Detect which cell encompasses the target text, then output its (X, Y) center coordinate. 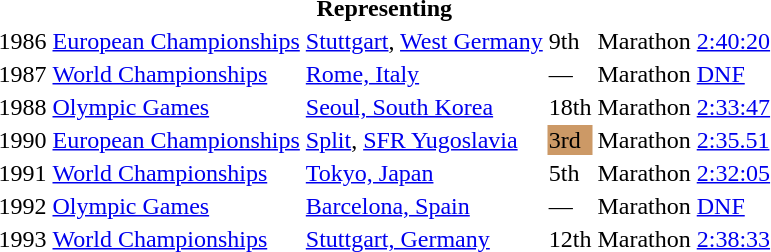
Seoul, South Korea (424, 107)
3rd (570, 140)
2:35.51 (733, 140)
Split, SFR Yugoslavia (424, 140)
2:32:05 (733, 173)
2:40:20 (733, 41)
9th (570, 41)
2:33:47 (733, 107)
Rome, Italy (424, 74)
Stuttgart, West Germany (424, 41)
Tokyo, Japan (424, 173)
18th (570, 107)
Barcelona, Spain (424, 206)
5th (570, 173)
